Identify which cell holds the provided text, then report its (x, y) central coordinate. 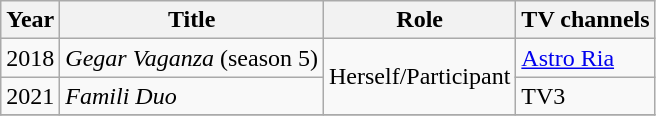
Famili Duo (192, 96)
2018 (30, 58)
Herself/Participant (420, 77)
Gegar Vaganza (season 5) (192, 58)
Year (30, 20)
Astro Ria (586, 58)
Title (192, 20)
2021 (30, 96)
TV3 (586, 96)
TV channels (586, 20)
Role (420, 20)
